Search for the cell housing the specified text and yield its [x, y] center coordinate. 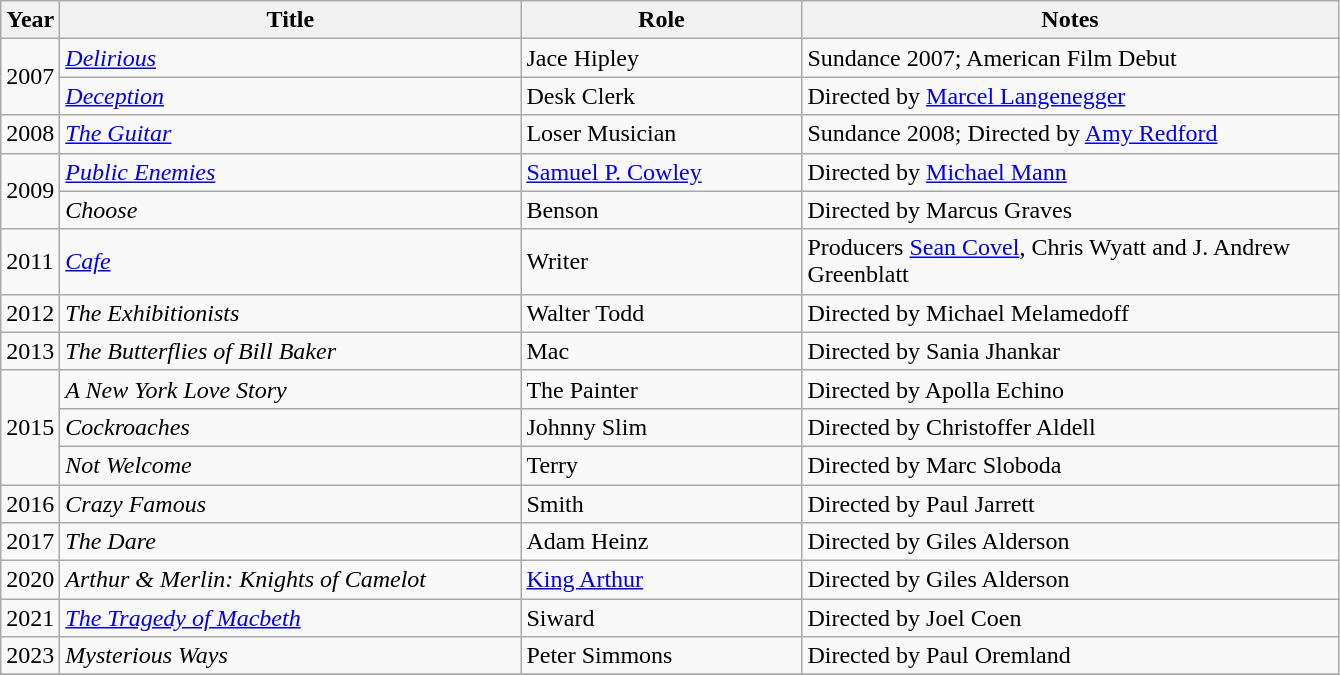
The Guitar [290, 134]
Mysterious Ways [290, 656]
Johnny Slim [662, 427]
Not Welcome [290, 465]
2023 [30, 656]
Delirious [290, 58]
Directed by Paul Jarrett [1070, 503]
Role [662, 20]
Arthur & Merlin: Knights of Camelot [290, 580]
Year [30, 20]
The Butterflies of Bill Baker [290, 351]
Sundance 2007; American Film Debut [1070, 58]
Directed by Marcus Graves [1070, 210]
A New York Love Story [290, 389]
2016 [30, 503]
Deception [290, 96]
2013 [30, 351]
The Painter [662, 389]
Directed by Marc Sloboda [1070, 465]
The Tragedy of Macbeth [290, 618]
Adam Heinz [662, 542]
Peter Simmons [662, 656]
Siward [662, 618]
The Exhibitionists [290, 313]
2020 [30, 580]
2021 [30, 618]
2007 [30, 77]
2011 [30, 262]
Samuel P. Cowley [662, 172]
Loser Musician [662, 134]
Choose [290, 210]
Desk Clerk [662, 96]
Directed by Marcel Langenegger [1070, 96]
2015 [30, 427]
Terry [662, 465]
Directed by Michael Mann [1070, 172]
Directed by Apolla Echino [1070, 389]
Directed by Sania Jhankar [1070, 351]
2012 [30, 313]
Producers Sean Covel, Chris Wyatt and J. Andrew Greenblatt [1070, 262]
The Dare [290, 542]
Public Enemies [290, 172]
2008 [30, 134]
Title [290, 20]
Writer [662, 262]
Crazy Famous [290, 503]
Cafe [290, 262]
Walter Todd [662, 313]
2009 [30, 191]
2017 [30, 542]
Directed by Michael Melamedoff [1070, 313]
King Arthur [662, 580]
Directed by Christoffer Aldell [1070, 427]
Cockroaches [290, 427]
Notes [1070, 20]
Benson [662, 210]
Sundance 2008; Directed by Amy Redford [1070, 134]
Mac [662, 351]
Directed by Joel Coen [1070, 618]
Smith [662, 503]
Jace Hipley [662, 58]
Directed by Paul Oremland [1070, 656]
